Return the [x, y] coordinate for the center point of the cell that contains the specified text.  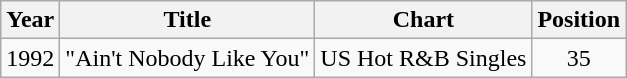
1992 [30, 58]
Chart [424, 20]
Title [188, 20]
"Ain't Nobody Like You" [188, 58]
US Hot R&B Singles [424, 58]
35 [579, 58]
Position [579, 20]
Year [30, 20]
